Detect which cell encompasses the target text, then output its [x, y] center coordinate. 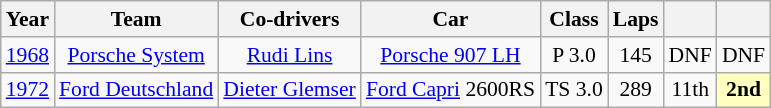
Laps [636, 19]
P 3.0 [574, 55]
145 [636, 55]
TS 3.0 [574, 90]
1968 [28, 55]
Ford Capri 2600RS [450, 90]
Ford Deutschland [136, 90]
Co-drivers [290, 19]
Porsche 907 LH [450, 55]
Rudi Lins [290, 55]
2nd [744, 90]
11th [690, 90]
Team [136, 19]
Class [574, 19]
Porsche System [136, 55]
289 [636, 90]
Year [28, 19]
1972 [28, 90]
Dieter Glemser [290, 90]
Car [450, 19]
